For the text-containing cell, return its midpoint in [x, y] coordinate format. 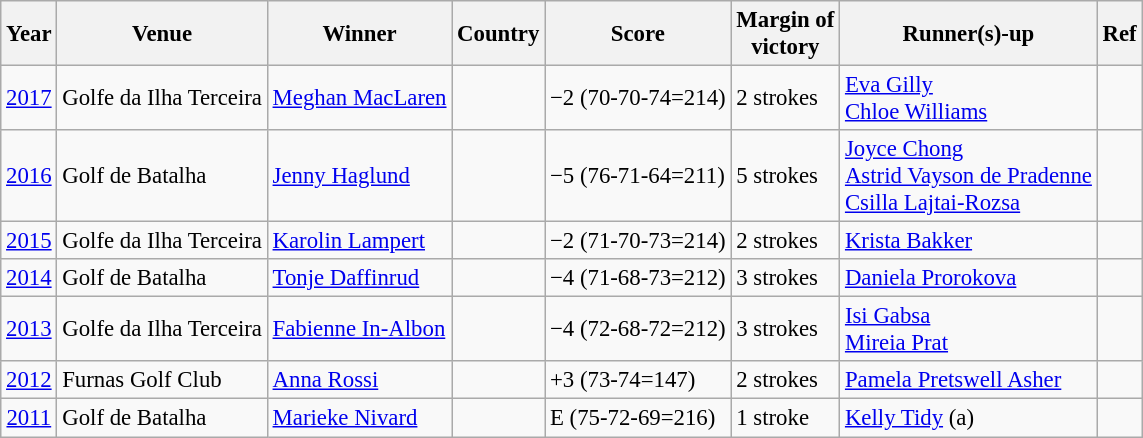
Anna Rossi [360, 381]
−4 (71-68-73=212) [638, 278]
Score [638, 34]
Margin ofvictory [786, 34]
Ref [1120, 34]
2016 [29, 176]
1 stroke [786, 418]
Venue [162, 34]
Karolin Lampert [360, 241]
Year [29, 34]
Winner [360, 34]
2013 [29, 330]
Runner(s)-up [969, 34]
2017 [29, 98]
2014 [29, 278]
−2 (70-70-74=214) [638, 98]
Joyce Chong Astrid Vayson de Pradenne Csilla Lajtai-Rozsa [969, 176]
−2 (71-70-73=214) [638, 241]
5 strokes [786, 176]
Marieke Nivard [360, 418]
E (75-72-69=216) [638, 418]
Meghan MacLaren [360, 98]
Fabienne In-Albon [360, 330]
Country [498, 34]
2011 [29, 418]
Krista Bakker [969, 241]
Eva Gilly Chloe Williams [969, 98]
2015 [29, 241]
Jenny Haglund [360, 176]
Tonje Daffinrud [360, 278]
Daniela Prorokova [969, 278]
2012 [29, 381]
Isi Gabsa Mireia Prat [969, 330]
Pamela Pretswell Asher [969, 381]
−5 (76-71-64=211) [638, 176]
Furnas Golf Club [162, 381]
+3 (73-74=147) [638, 381]
Kelly Tidy (a) [969, 418]
−4 (72-68-72=212) [638, 330]
